Return (x, y) of the center of cell containing provided text 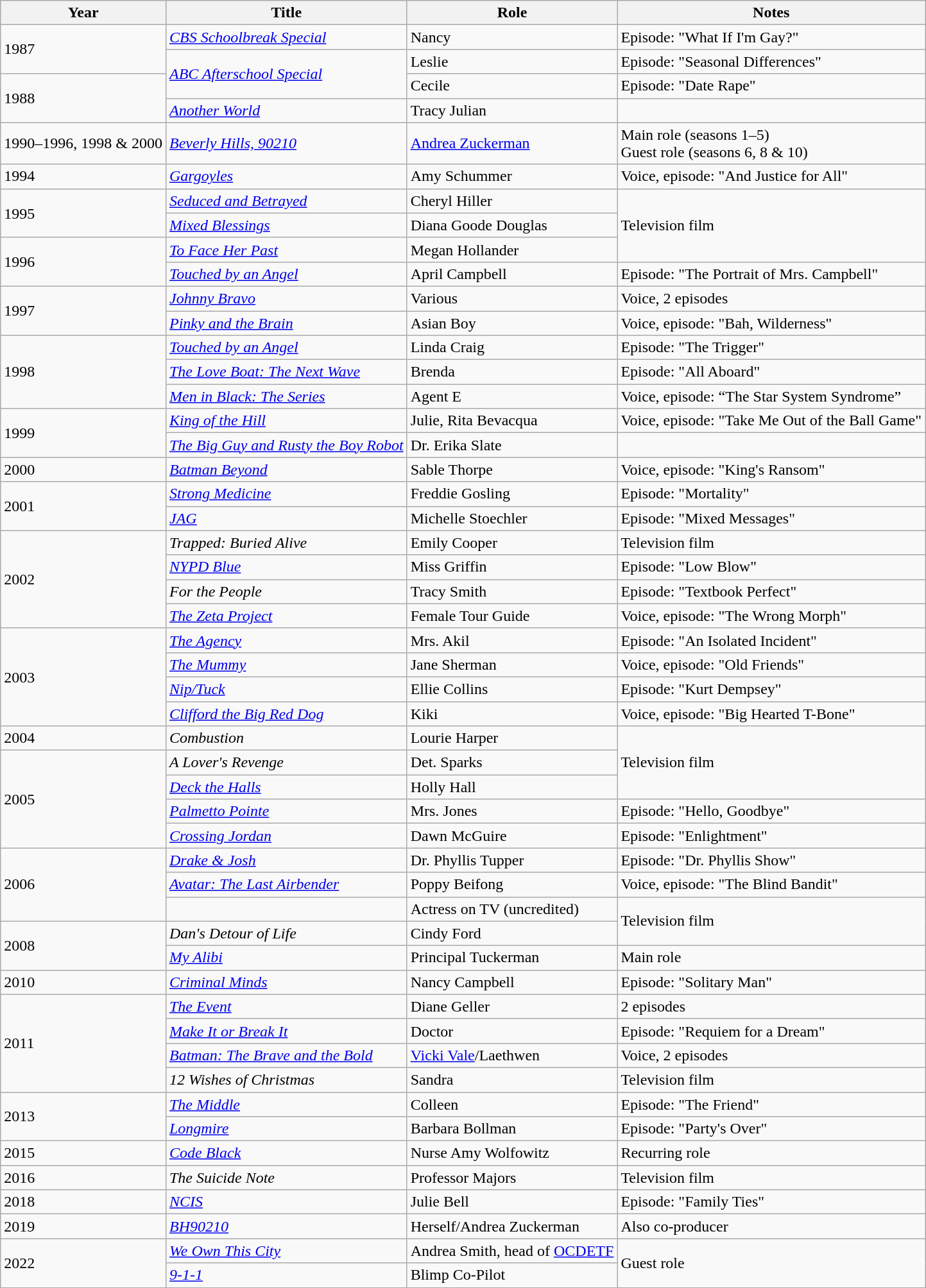
Voice, episode: "The Blind Bandit" (771, 885)
Seduced and Betrayed (286, 201)
Diane Geller (512, 1006)
Herself/Andrea Zuckerman (512, 1226)
Colleen (512, 1104)
NYPD Blue (286, 567)
2003 (83, 677)
2000 (83, 470)
Notes (771, 13)
9-1-1 (286, 1275)
Poppy Beifong (512, 885)
Megan Hollander (512, 250)
Nip/Tuck (286, 689)
Mrs. Akil (512, 640)
Jane Sherman (512, 665)
1996 (83, 262)
Episode: "Kurt Dempsey" (771, 689)
Ellie Collins (512, 689)
Guest role (771, 1263)
1999 (83, 433)
2006 (83, 885)
Episode: "What If I'm Gay?" (771, 37)
Main role (771, 958)
Voice, episode: "Big Hearted T-Bone" (771, 714)
Principal Tuckerman (512, 958)
Code Black (286, 1153)
CBS Schoolbreak Special (286, 37)
Episode: "Date Rape" (771, 86)
2011 (83, 1043)
Episode: "Seasonal Differences" (771, 62)
Nancy (512, 37)
Tracy Smith (512, 591)
2013 (83, 1116)
The Agency (286, 640)
Professor Majors (512, 1178)
My Alibi (286, 958)
1998 (83, 372)
Pinky and the Brain (286, 323)
Brenda (512, 372)
Make It or Break It (286, 1031)
The Zeta Project (286, 616)
Sable Thorpe (512, 470)
Various (512, 298)
Amy Schummer (512, 176)
1995 (83, 213)
1990–1996, 1998 & 2000 (83, 144)
Voice, episode: “The Star System Syndrome” (771, 396)
Cecile (512, 86)
Title (286, 13)
Tracy Julian (512, 110)
Actress on TV (uncredited) (512, 909)
Batman: The Brave and the Bold (286, 1055)
Cheryl Hiller (512, 201)
Episode: "Low Blow" (771, 567)
2010 (83, 982)
1997 (83, 310)
Combustion (286, 738)
Batman Beyond (286, 470)
Julie Bell (512, 1202)
A Lover's Revenge (286, 763)
Voice, episode: "And Justice for All" (771, 176)
The Event (286, 1006)
2015 (83, 1153)
2018 (83, 1202)
2002 (83, 579)
Mrs. Jones (512, 811)
Doctor (512, 1031)
Avatar: The Last Airbender (286, 885)
Episode: "The Friend" (771, 1104)
Criminal Minds (286, 982)
Leslie (512, 62)
Blimp Co-Pilot (512, 1275)
Andrea Smith, head of OCDETF (512, 1251)
The Middle (286, 1104)
The Mummy (286, 665)
Main role (seasons 1–5) Guest role (seasons 6, 8 & 10) (771, 144)
Episode: "Textbook Perfect" (771, 591)
Vicki Vale/Laethwen (512, 1055)
Dr. Erika Slate (512, 445)
Deck the Halls (286, 787)
2019 (83, 1226)
The Love Boat: The Next Wave (286, 372)
King of the Hill (286, 421)
April Campbell (512, 274)
Episode: "Party's Over" (771, 1129)
Episode: "An Isolated Incident" (771, 640)
Drake & Josh (286, 860)
Palmetto Pointe (286, 811)
Clifford the Big Red Dog (286, 714)
Episode: "Solitary Man" (771, 982)
NCIS (286, 1202)
12 Wishes of Christmas (286, 1080)
Sandra (512, 1080)
Holly Hall (512, 787)
For the People (286, 591)
Role (512, 13)
Diana Goode Douglas (512, 225)
2016 (83, 1178)
Voice, episode: "King's Ransom" (771, 470)
Also co-producer (771, 1226)
The Suicide Note (286, 1178)
Female Tour Guide (512, 616)
2001 (83, 506)
Miss Griffin (512, 567)
2008 (83, 945)
Episode: "Dr. Phyllis Show" (771, 860)
Episode: "Enlightment" (771, 836)
Dr. Phyllis Tupper (512, 860)
Dan's Detour of Life (286, 933)
Emily Cooper (512, 543)
Nurse Amy Wolfowitz (512, 1153)
Voice, episode: "Bah, Wilderness" (771, 323)
Longmire (286, 1129)
Beverly Hills, 90210 (286, 144)
2022 (83, 1263)
Kiki (512, 714)
Andrea Zuckerman (512, 144)
2 episodes (771, 1006)
Det. Sparks (512, 763)
Episode: "Mixed Messages" (771, 518)
Julie, Rita Bevacqua (512, 421)
Freddie Gosling (512, 494)
Johnny Bravo (286, 298)
Episode: "The Trigger" (771, 348)
Voice, episode: "The Wrong Morph" (771, 616)
Strong Medicine (286, 494)
Episode: "Mortality" (771, 494)
ABC Afterschool Special (286, 74)
Gargoyles (286, 176)
Year (83, 13)
Men in Black: The Series (286, 396)
Linda Craig (512, 348)
Mixed Blessings (286, 225)
Agent E (512, 396)
2004 (83, 738)
1987 (83, 49)
Nancy Campbell (512, 982)
The Big Guy and Rusty the Boy Robot (286, 445)
Lourie Harper (512, 738)
Another World (286, 110)
2005 (83, 799)
Cindy Ford (512, 933)
BH90210 (286, 1226)
Voice, episode: "Take Me Out of the Ball Game" (771, 421)
Episode: "Hello, Goodbye" (771, 811)
JAG (286, 518)
Barbara Bollman (512, 1129)
Recurring role (771, 1153)
Trapped: Buried Alive (286, 543)
Dawn McGuire (512, 836)
To Face Her Past (286, 250)
Episode: "All Aboard" (771, 372)
Voice, episode: "Old Friends" (771, 665)
Crossing Jordan (286, 836)
1994 (83, 176)
Episode: "Requiem for a Dream" (771, 1031)
Episode: "The Portrait of Mrs. Campbell" (771, 274)
We Own This City (286, 1251)
Asian Boy (512, 323)
Michelle Stoechler (512, 518)
Episode: "Family Ties" (771, 1202)
1988 (83, 98)
